Determine the (x, y) coordinate at the center of the cell enclosing the given text.  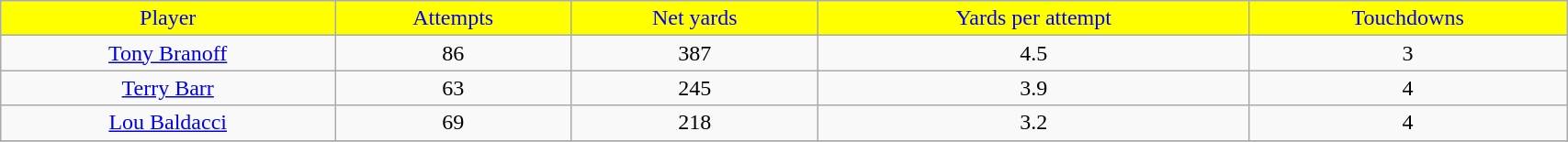
3.2 (1034, 123)
3 (1407, 53)
Terry Barr (168, 88)
Attempts (454, 18)
69 (454, 123)
86 (454, 53)
218 (694, 123)
Yards per attempt (1034, 18)
4.5 (1034, 53)
245 (694, 88)
Net yards (694, 18)
387 (694, 53)
Player (168, 18)
3.9 (1034, 88)
Tony Branoff (168, 53)
Lou Baldacci (168, 123)
Touchdowns (1407, 18)
63 (454, 88)
